Identify which cell holds the provided text, then report its (X, Y) central coordinate. 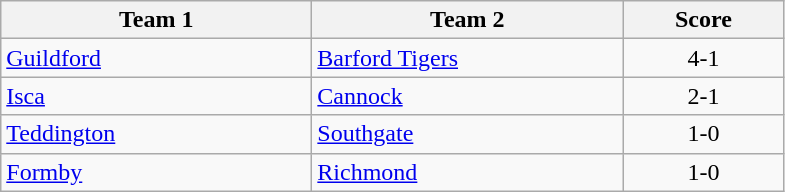
Teddington (156, 134)
4-1 (704, 58)
Barford Tigers (468, 58)
Cannock (468, 96)
2-1 (704, 96)
Team 2 (468, 20)
Southgate (468, 134)
Richmond (468, 172)
Score (704, 20)
Team 1 (156, 20)
Isca (156, 96)
Guildford (156, 58)
Formby (156, 172)
